Provide the [x, y] coordinate of the cell's center where the given text is located.  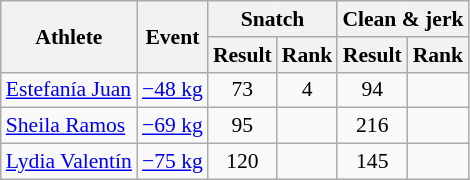
−69 kg [172, 126]
Snatch [272, 19]
73 [242, 90]
Estefanía Juan [69, 90]
−48 kg [172, 90]
94 [372, 90]
Event [172, 36]
145 [372, 162]
216 [372, 126]
−75 kg [172, 162]
4 [308, 90]
Sheila Ramos [69, 126]
Lydia Valentín [69, 162]
120 [242, 162]
95 [242, 126]
Clean & jerk [402, 19]
Athlete [69, 36]
